Return [x, y] of the center of cell containing provided text 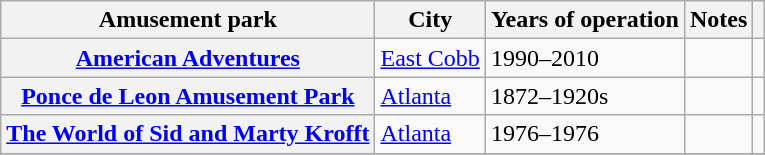
Years of operation [584, 20]
City [430, 20]
American Adventures [188, 58]
Notes [718, 20]
Amusement park [188, 20]
1990–2010 [584, 58]
The World of Sid and Marty Krofft [188, 134]
1872–1920s [584, 96]
Ponce de Leon Amusement Park [188, 96]
East Cobb [430, 58]
1976–1976 [584, 134]
